Provide the [X, Y] coordinate of the cell's center where the given text is located.  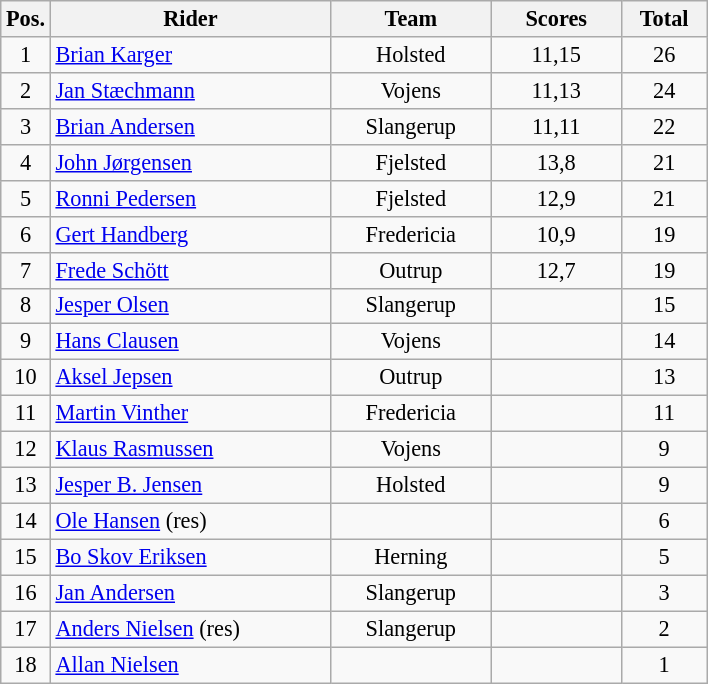
Team [411, 19]
26 [664, 55]
Scores [556, 19]
13,8 [556, 162]
Bo Skov Eriksen [190, 557]
8 [26, 306]
Ole Hansen (res) [190, 521]
12,9 [556, 198]
7 [26, 270]
10 [26, 378]
12 [26, 450]
16 [26, 593]
Brian Andersen [190, 126]
Hans Clausen [190, 342]
17 [26, 629]
Martin Vinther [190, 414]
Ronni Pedersen [190, 198]
11,11 [556, 126]
24 [664, 90]
John Jørgensen [190, 162]
Herning [411, 557]
Klaus Rasmussen [190, 450]
Total [664, 19]
22 [664, 126]
Frede Schött [190, 270]
Aksel Jepsen [190, 378]
Gert Handberg [190, 234]
Jan Stæchmann [190, 90]
Jesper B. Jensen [190, 485]
Anders Nielsen (res) [190, 629]
Allan Nielsen [190, 665]
Pos. [26, 19]
12,7 [556, 270]
Brian Karger [190, 55]
Jesper Olsen [190, 306]
11,15 [556, 55]
4 [26, 162]
18 [26, 665]
Rider [190, 19]
Jan Andersen [190, 593]
11,13 [556, 90]
10,9 [556, 234]
